Return the [X, Y] coordinate for the center point of the cell that contains the specified text.  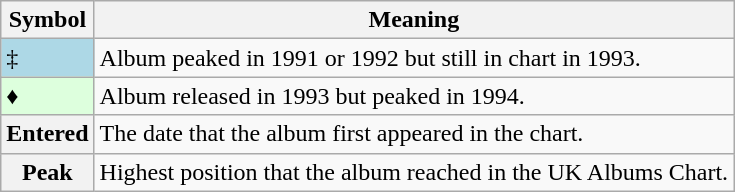
Meaning [414, 20]
Symbol [48, 20]
Entered [48, 134]
Album peaked in 1991 or 1992 but still in chart in 1993. [414, 58]
♦ [48, 96]
Peak [48, 172]
Highest position that the album reached in the UK Albums Chart. [414, 172]
‡ [48, 58]
Album released in 1993 but peaked in 1994. [414, 96]
The date that the album first appeared in the chart. [414, 134]
